Find where the given text appears and provide that cell's center as (X, Y) coordinate. 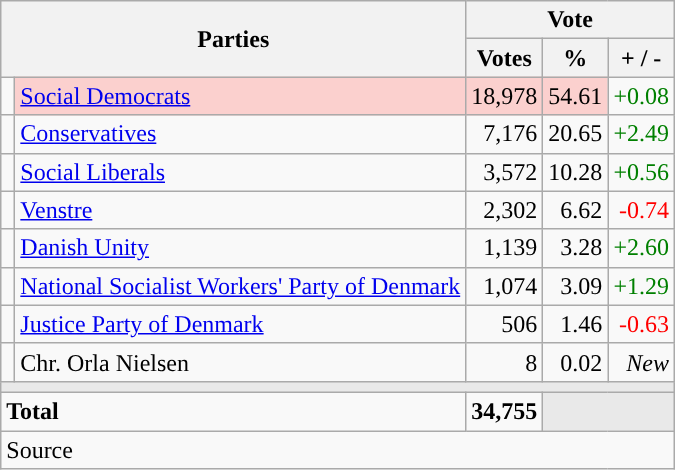
0.02 (576, 362)
1.46 (576, 324)
+0.08 (642, 96)
Social Liberals (240, 172)
+0.56 (642, 172)
% (576, 58)
3.09 (576, 286)
+ / - (642, 58)
+1.29 (642, 286)
-0.74 (642, 210)
2,302 (504, 210)
10.28 (576, 172)
New (642, 362)
7,176 (504, 134)
Social Democrats (240, 96)
6.62 (576, 210)
Source (338, 449)
20.65 (576, 134)
Total (234, 411)
Conservatives (240, 134)
Justice Party of Denmark (240, 324)
Parties (234, 39)
Venstre (240, 210)
+2.49 (642, 134)
1,139 (504, 248)
34,755 (504, 411)
54.61 (576, 96)
18,978 (504, 96)
8 (504, 362)
Votes (504, 58)
3,572 (504, 172)
Vote (570, 20)
506 (504, 324)
Chr. Orla Nielsen (240, 362)
National Socialist Workers' Party of Denmark (240, 286)
3.28 (576, 248)
1,074 (504, 286)
-0.63 (642, 324)
Danish Unity (240, 248)
+2.60 (642, 248)
